Identify which cell holds the provided text, then report its [x, y] central coordinate. 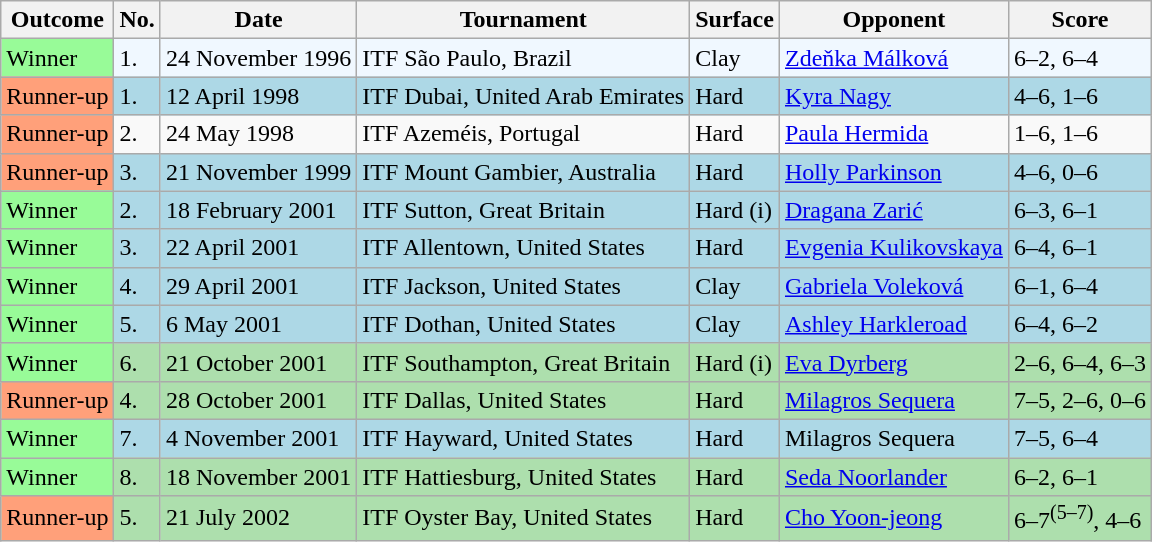
Score [1080, 20]
ITF Dothan, United States [524, 324]
24 November 1996 [258, 58]
Evgenia Kulikovskaya [894, 248]
6–2, 6–4 [1080, 58]
ITF Dubai, United Arab Emirates [524, 96]
Opponent [894, 20]
29 April 2001 [258, 286]
18 February 2001 [258, 210]
Outcome [58, 20]
ITF Azeméis, Portugal [524, 134]
18 November 2001 [258, 477]
Eva Dyrberg [894, 362]
ITF Southampton, Great Britain [524, 362]
ITF Dallas, United States [524, 400]
24 May 1998 [258, 134]
6–2, 6–1 [1080, 477]
Seda Noorlander [894, 477]
ITF Hayward, United States [524, 438]
8. [137, 477]
4–6, 0–6 [1080, 172]
4–6, 1–6 [1080, 96]
Date [258, 20]
Ashley Harkleroad [894, 324]
6 May 2001 [258, 324]
22 April 2001 [258, 248]
7–5, 2–6, 0–6 [1080, 400]
ITF Oyster Bay, United States [524, 518]
ITF Hattiesburg, United States [524, 477]
21 July 2002 [258, 518]
12 April 1998 [258, 96]
6–4, 6–1 [1080, 248]
7. [137, 438]
21 October 2001 [258, 362]
28 October 2001 [258, 400]
ITF São Paulo, Brazil [524, 58]
6. [137, 362]
ITF Mount Gambier, Australia [524, 172]
No. [137, 20]
7–5, 6–4 [1080, 438]
Holly Parkinson [894, 172]
Kyra Nagy [894, 96]
ITF Jackson, United States [524, 286]
21 November 1999 [258, 172]
6–7(5–7), 4–6 [1080, 518]
6–3, 6–1 [1080, 210]
Tournament [524, 20]
ITF Allentown, United States [524, 248]
1–6, 1–6 [1080, 134]
Gabriela Voleková [894, 286]
6–4, 6–2 [1080, 324]
Zdeňka Málková [894, 58]
Dragana Zarić [894, 210]
Surface [735, 20]
Paula Hermida [894, 134]
Cho Yoon-jeong [894, 518]
ITF Sutton, Great Britain [524, 210]
6–1, 6–4 [1080, 286]
4 November 2001 [258, 438]
2–6, 6–4, 6–3 [1080, 362]
